Capture the cell that displays the provided text and extract its [x, y] central coordinate. 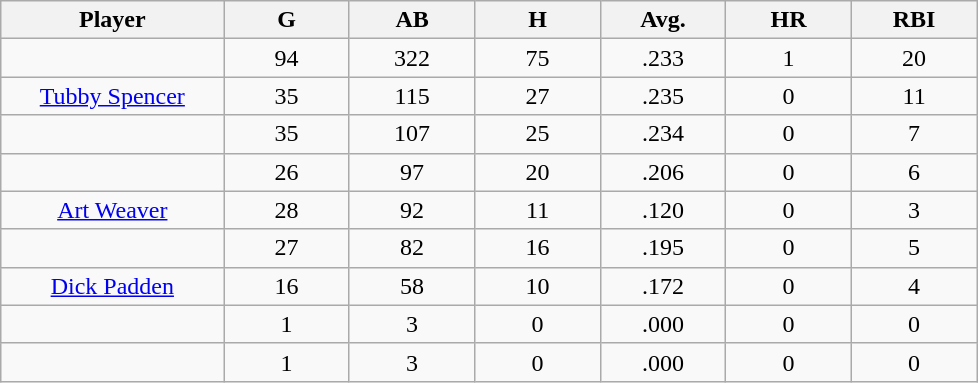
25 [538, 134]
115 [412, 96]
107 [412, 134]
5 [914, 248]
Art Weaver [112, 210]
Avg. [662, 20]
.172 [662, 286]
7 [914, 134]
10 [538, 286]
Dick Padden [112, 286]
28 [286, 210]
322 [412, 58]
HR [788, 20]
RBI [914, 20]
.233 [662, 58]
.235 [662, 96]
6 [914, 172]
82 [412, 248]
.234 [662, 134]
26 [286, 172]
Tubby Spencer [112, 96]
97 [412, 172]
.206 [662, 172]
94 [286, 58]
G [286, 20]
58 [412, 286]
4 [914, 286]
Player [112, 20]
AB [412, 20]
75 [538, 58]
.120 [662, 210]
92 [412, 210]
.195 [662, 248]
H [538, 20]
